Identify which cell holds the provided text, then report its [X, Y] central coordinate. 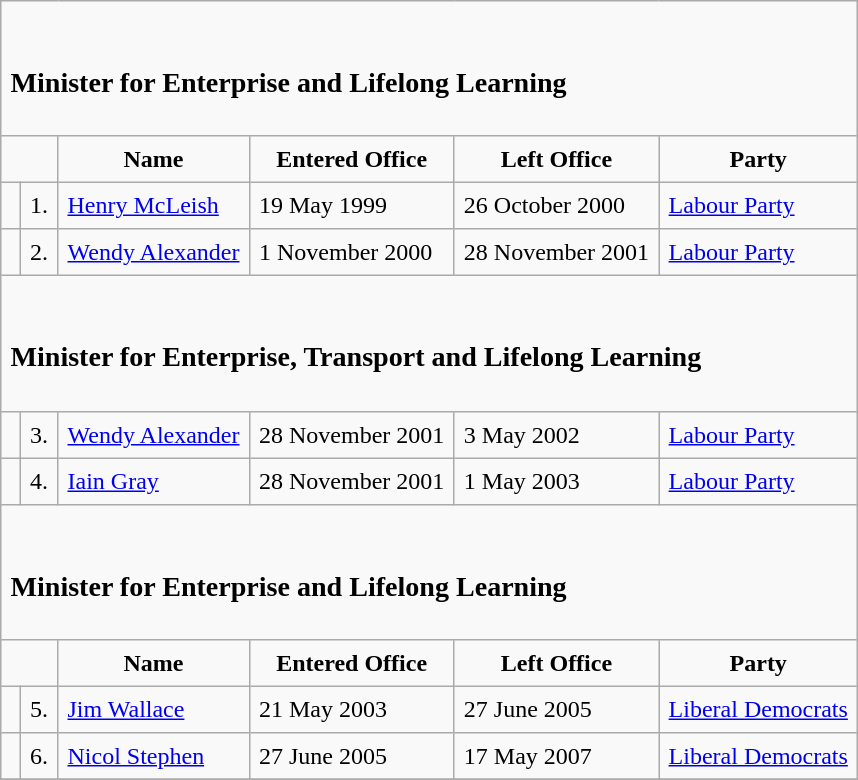
4. [39, 481]
1. [39, 206]
1 May 2003 [556, 481]
3 May 2002 [556, 435]
Nicol Stephen [154, 756]
2. [39, 252]
6. [39, 756]
21 May 2003 [352, 710]
5. [39, 710]
3. [39, 435]
26 October 2000 [556, 206]
Minister for Enterprise, Transport and Lifelong Learning [430, 344]
Iain Gray [154, 481]
17 May 2007 [556, 756]
19 May 1999 [352, 206]
Henry McLeish [154, 206]
Jim Wallace [154, 710]
1 November 2000 [352, 252]
